From the cell containing the given text, extract its center point as (x, y) coordinate. 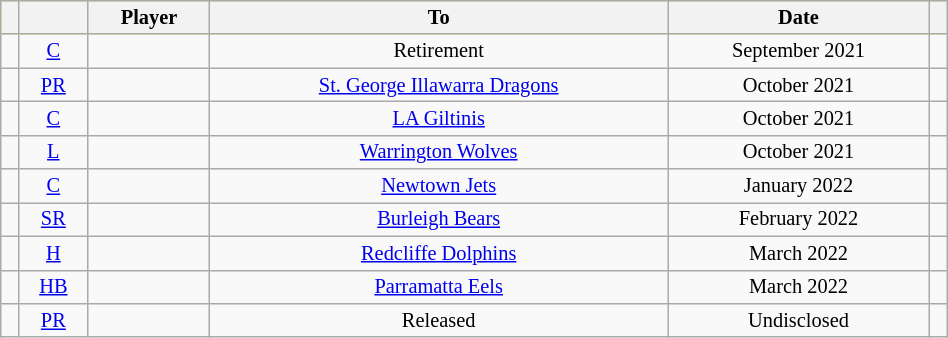
H (53, 253)
Burleigh Bears (439, 219)
Warrington Wolves (439, 152)
Retirement (439, 51)
Parramatta Eels (439, 287)
Player (149, 17)
Undisclosed (799, 320)
Date (799, 17)
Redcliffe Dolphins (439, 253)
September 2021 (799, 51)
LA Giltinis (439, 118)
SR (53, 219)
January 2022 (799, 186)
St. George Illawarra Dragons (439, 85)
Newtown Jets (439, 186)
L (53, 152)
February 2022 (799, 219)
Released (439, 320)
HB (53, 287)
To (439, 17)
